Find where the given text appears and provide that cell's center as [X, Y] coordinate. 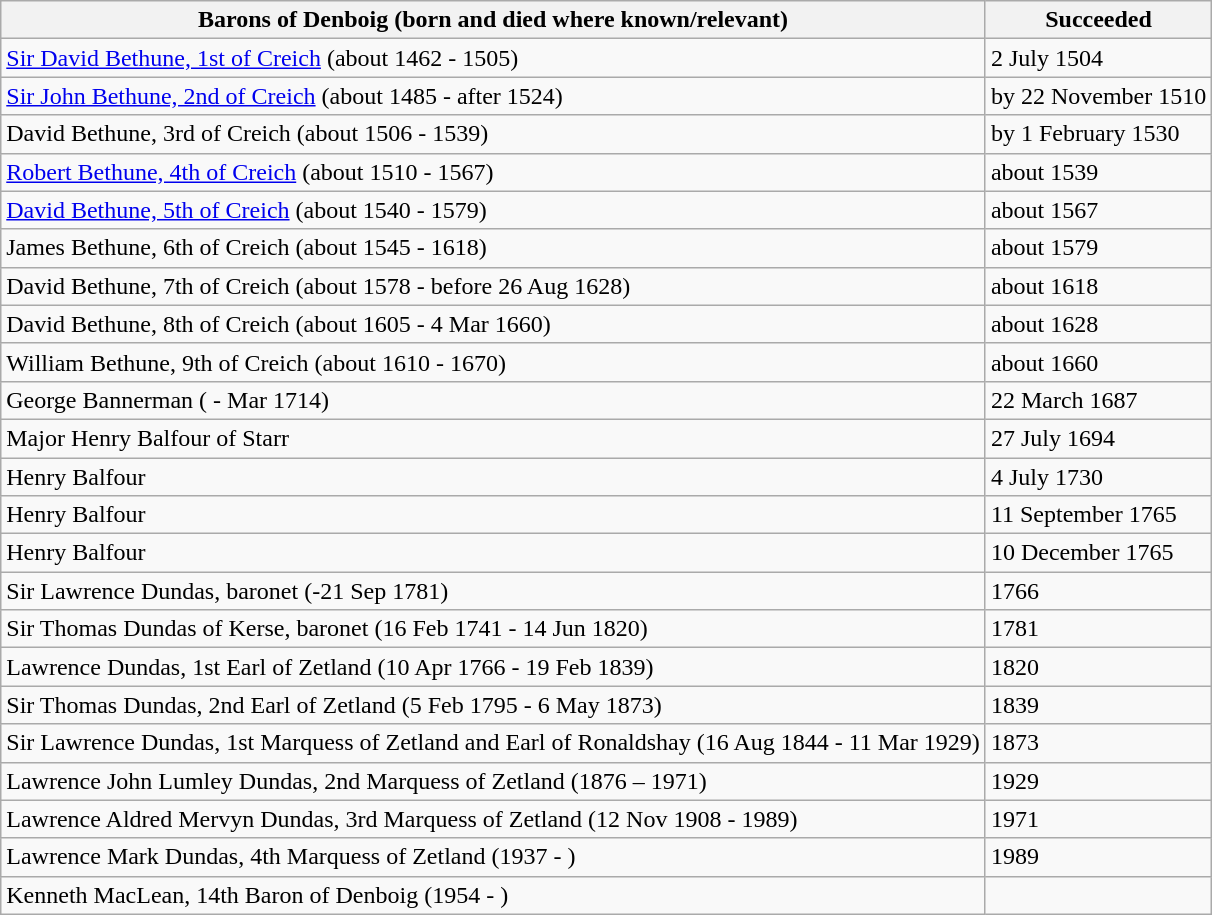
Lawrence Aldred Mervyn Dundas, 3rd Marquess of Zetland (12 Nov 1908 - 1989) [494, 819]
David Bethune, 7th of Creich (about 1578 - before 26 Aug 1628) [494, 286]
about 1660 [1098, 362]
Sir Thomas Dundas, 2nd Earl of Zetland (5 Feb 1795 - 6 May 1873) [494, 705]
1766 [1098, 591]
1839 [1098, 705]
David Bethune, 5th of Creich (about 1540 - 1579) [494, 210]
10 December 1765 [1098, 553]
Robert Bethune, 4th of Creich (about 1510 - 1567) [494, 172]
11 September 1765 [1098, 515]
David Bethune, 3rd of Creich (about 1506 - 1539) [494, 134]
Sir Lawrence Dundas, baronet (-21 Sep 1781) [494, 591]
Sir David Bethune, 1st of Creich (about 1462 - 1505) [494, 58]
about 1618 [1098, 286]
1929 [1098, 781]
1971 [1098, 819]
Kenneth MacLean, 14th Baron of Denboig (1954 - ) [494, 895]
about 1567 [1098, 210]
Lawrence John Lumley Dundas, 2nd Marquess of Zetland (1876 – 1971) [494, 781]
27 July 1694 [1098, 438]
David Bethune, 8th of Creich (about 1605 - 4 Mar 1660) [494, 324]
Major Henry Balfour of Starr [494, 438]
1820 [1098, 667]
Barons of Denboig (born and died where known/relevant) [494, 20]
Sir Lawrence Dundas, 1st Marquess of Zetland and Earl of Ronaldshay (16 Aug 1844 - 11 Mar 1929) [494, 743]
Lawrence Dundas, 1st Earl of Zetland (10 Apr 1766 - 19 Feb 1839) [494, 667]
1873 [1098, 743]
James Bethune, 6th of Creich (about 1545 - 1618) [494, 248]
George Bannerman ( - Mar 1714) [494, 400]
by 22 November 1510 [1098, 96]
Succeeded [1098, 20]
about 1579 [1098, 248]
William Bethune, 9th of Creich (about 1610 - 1670) [494, 362]
about 1539 [1098, 172]
1989 [1098, 857]
Lawrence Mark Dundas, 4th Marquess of Zetland (1937 - ) [494, 857]
4 July 1730 [1098, 477]
2 July 1504 [1098, 58]
by 1 February 1530 [1098, 134]
22 March 1687 [1098, 400]
Sir Thomas Dundas of Kerse, baronet (16 Feb 1741 - 14 Jun 1820) [494, 629]
Sir John Bethune, 2nd of Creich (about 1485 - after 1524) [494, 96]
about 1628 [1098, 324]
1781 [1098, 629]
